Output the (x, y) coordinate of the center of the cell containing the given text.  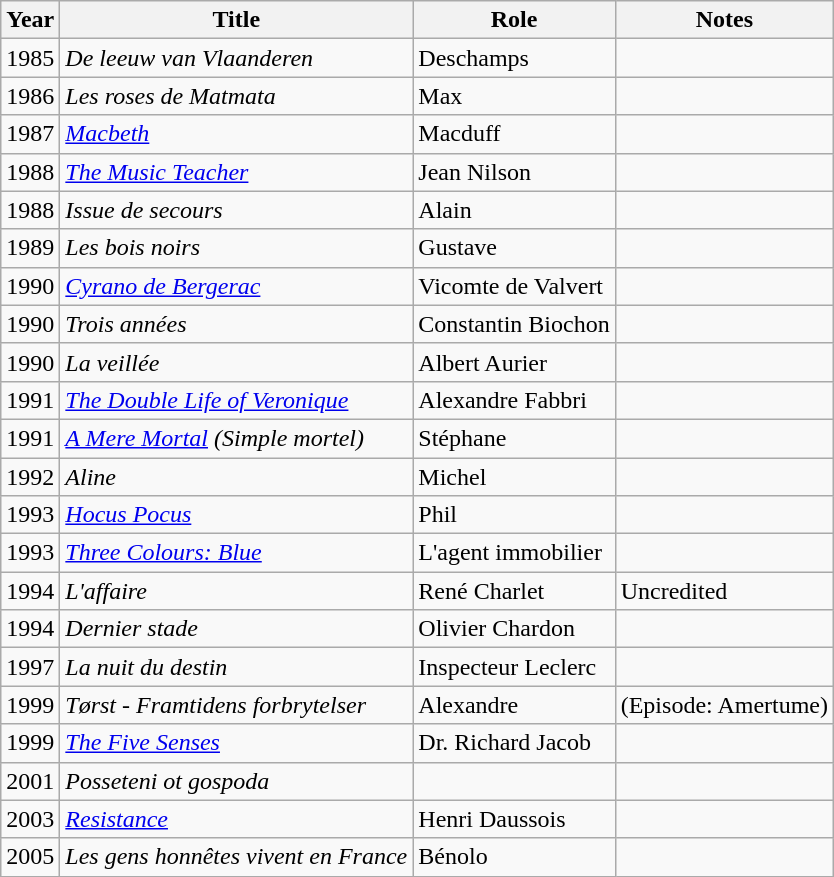
L'affaire (236, 591)
Deschamps (514, 58)
Michel (514, 477)
A Mere Mortal (Simple mortel) (236, 438)
Bénolo (514, 857)
Uncredited (724, 591)
(Episode: Amertume) (724, 705)
Gustave (514, 248)
Dernier stade (236, 629)
2005 (30, 857)
The Music Teacher (236, 172)
Les gens honnêtes vivent en France (236, 857)
2001 (30, 781)
Phil (514, 515)
Year (30, 20)
Title (236, 20)
Les bois noirs (236, 248)
Three Colours: Blue (236, 553)
La veillée (236, 362)
Hocus Pocus (236, 515)
Alain (514, 210)
1986 (30, 96)
Constantin Biochon (514, 324)
Notes (724, 20)
2003 (30, 819)
1987 (30, 134)
Henri Daussois (514, 819)
Max (514, 96)
Inspecteur Leclerc (514, 667)
La nuit du destin (236, 667)
1992 (30, 477)
Resistance (236, 819)
The Five Senses (236, 743)
Vicomte de Valvert (514, 286)
1985 (30, 58)
Jean Nilson (514, 172)
Alexandre (514, 705)
Albert Aurier (514, 362)
Macbeth (236, 134)
The Double Life of Veronique (236, 400)
Tørst - Framtidens forbrytelser (236, 705)
Stéphane (514, 438)
Cyrano de Bergerac (236, 286)
De leeuw van Vlaanderen (236, 58)
Trois années (236, 324)
Role (514, 20)
Posseteni ot gospoda (236, 781)
L'agent immobilier (514, 553)
Issue de secours (236, 210)
Aline (236, 477)
Alexandre Fabbri (514, 400)
1997 (30, 667)
Les roses de Matmata (236, 96)
1989 (30, 248)
Olivier Chardon (514, 629)
Macduff (514, 134)
René Charlet (514, 591)
Dr. Richard Jacob (514, 743)
